Extract the (x, y) coordinate from the center of the cell holding the provided text.  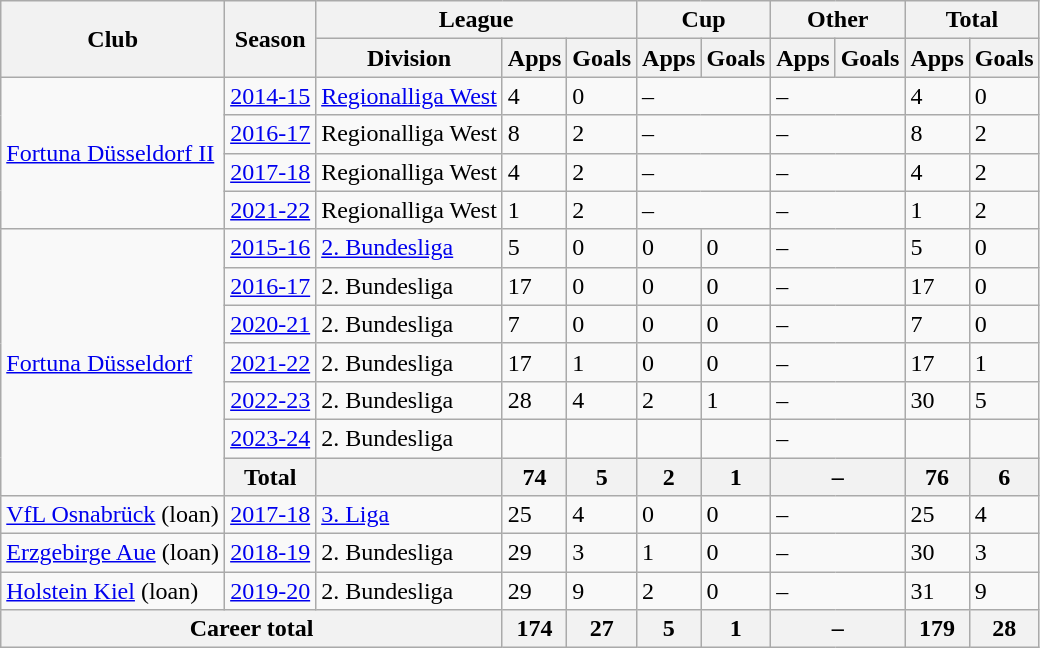
Erzgebirge Aue (loan) (113, 553)
Cup (704, 20)
Holstein Kiel (loan) (113, 591)
Division (410, 58)
76 (937, 477)
Fortuna Düsseldorf (113, 362)
6 (1004, 477)
League (476, 20)
2018-19 (270, 553)
Club (113, 39)
2019-20 (270, 591)
Season (270, 39)
2015-16 (270, 248)
31 (937, 591)
179 (937, 629)
2014-15 (270, 96)
VfL Osnabrück (loan) (113, 515)
27 (602, 629)
Fortuna Düsseldorf II (113, 153)
174 (534, 629)
74 (534, 477)
2020-21 (270, 324)
3. Liga (410, 515)
2022-23 (270, 400)
Career total (252, 629)
2023-24 (270, 438)
Other (838, 20)
